Detect which cell encompasses the target text, then output its [X, Y] center coordinate. 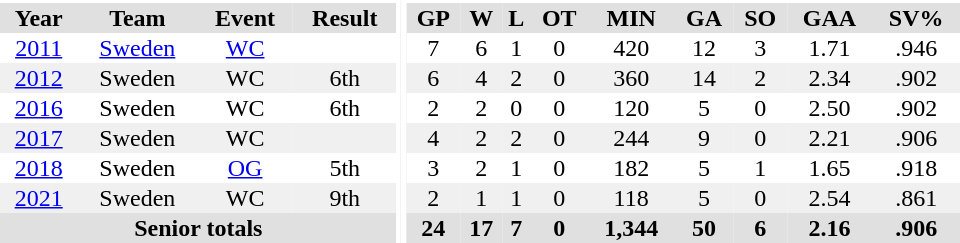
9 [704, 138]
12 [704, 48]
Senior totals [198, 228]
GA [704, 18]
Result [345, 18]
SO [760, 18]
2.34 [830, 78]
2021 [38, 198]
SV% [916, 18]
MIN [632, 18]
2016 [38, 108]
2011 [38, 48]
GP [434, 18]
182 [632, 168]
17 [482, 228]
2.54 [830, 198]
244 [632, 138]
2012 [38, 78]
.861 [916, 198]
24 [434, 228]
OT [560, 18]
2.16 [830, 228]
OG [245, 168]
420 [632, 48]
W [482, 18]
118 [632, 198]
L [516, 18]
2017 [38, 138]
Team [137, 18]
9th [345, 198]
360 [632, 78]
50 [704, 228]
2.50 [830, 108]
.946 [916, 48]
2018 [38, 168]
2.21 [830, 138]
Year [38, 18]
14 [704, 78]
Event [245, 18]
5th [345, 168]
120 [632, 108]
1.71 [830, 48]
1.65 [830, 168]
1,344 [632, 228]
GAA [830, 18]
.918 [916, 168]
